Identify which cell holds the provided text, then report its [x, y] central coordinate. 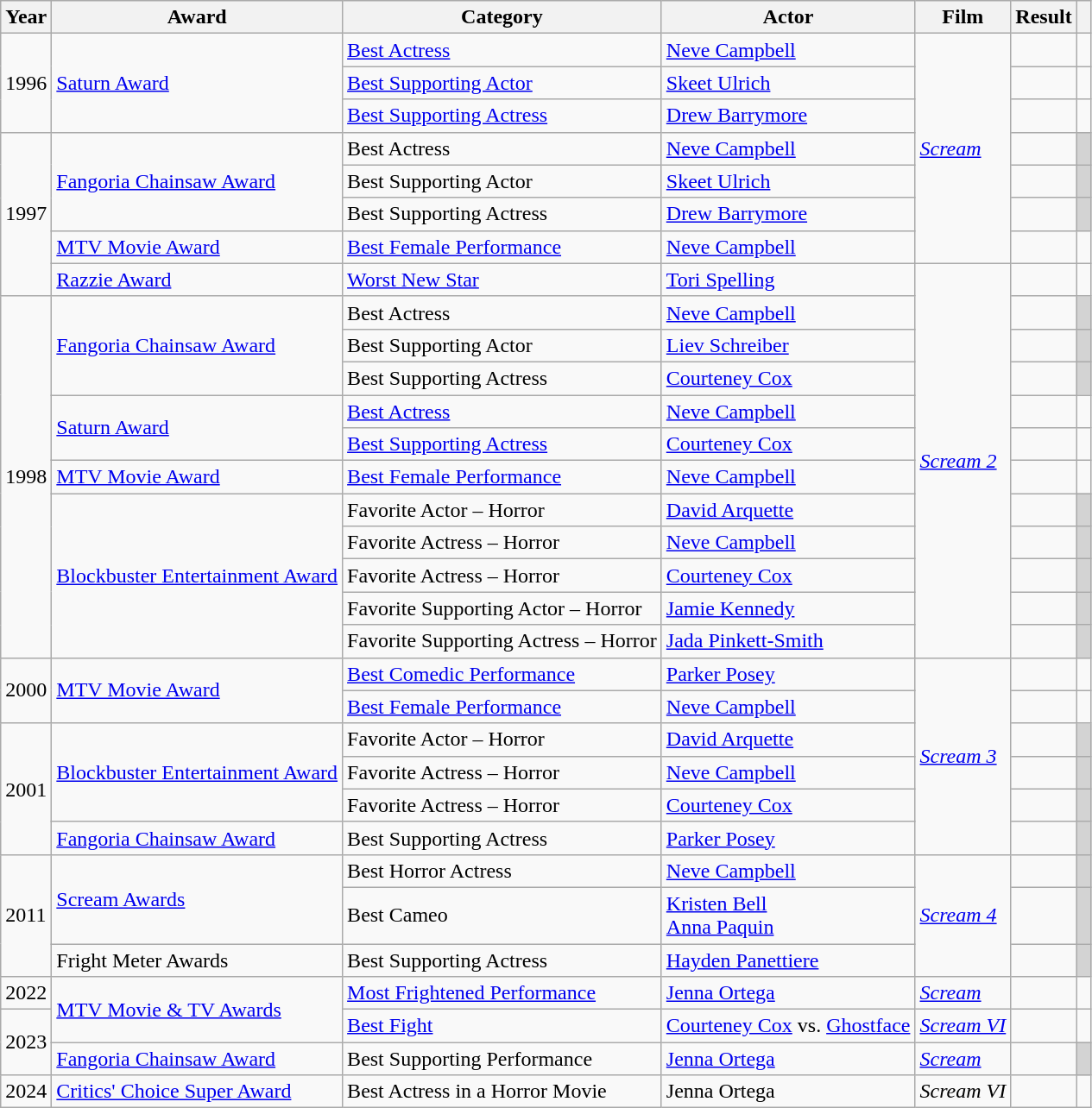
Scream 3 [963, 756]
Best Cameo [502, 915]
Best Supporting Performance [502, 1059]
Scream 2 [963, 461]
1998 [26, 476]
Best Comedic Performance [502, 674]
Jada Pinkett-Smith [788, 641]
Razzie Award [197, 280]
Year [26, 17]
Film [963, 17]
Best Horror Actress [502, 871]
2022 [26, 993]
Liev Schreiber [788, 345]
Favorite Supporting Actor – Horror [502, 608]
1996 [26, 83]
Result [1044, 17]
Hayden Panettiere [788, 960]
Actor [788, 17]
Jamie Kennedy [788, 608]
2000 [26, 690]
MTV Movie & TV Awards [197, 1010]
Tori Spelling [788, 280]
2001 [26, 789]
Best Actress in a Horror Movie [502, 1092]
2024 [26, 1092]
Award [197, 17]
Category [502, 17]
Best Fight [502, 1026]
Kristen BellAnna Paquin [788, 915]
Scream 4 [963, 915]
2023 [26, 1042]
Critics' Choice Super Award [197, 1092]
1997 [26, 214]
Scream Awards [197, 899]
Worst New Star [502, 280]
Most Frightened Performance [502, 993]
Fright Meter Awards [197, 960]
2011 [26, 915]
Favorite Supporting Actress – Horror [502, 641]
Courteney Cox vs. Ghostface [788, 1026]
